Identify which cell holds the provided text, then report its (X, Y) central coordinate. 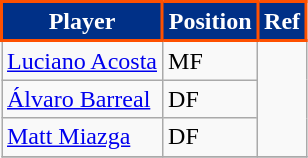
Matt Miazga (82, 137)
Ref (282, 22)
Position (210, 22)
Player (82, 22)
Luciano Acosta (82, 60)
MF (210, 60)
Álvaro Barreal (82, 99)
